Output the [X, Y] coordinate of the center of the cell containing the given text.  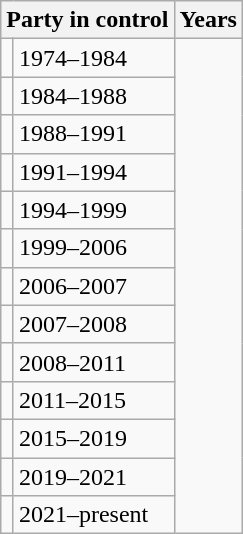
Party in control [88, 20]
2011–2015 [94, 400]
1999–2006 [94, 248]
Years [208, 20]
1991–1994 [94, 172]
1994–1999 [94, 210]
2015–2019 [94, 438]
2006–2007 [94, 286]
2007–2008 [94, 324]
1974–1984 [94, 58]
1984–1988 [94, 96]
2019–2021 [94, 477]
1988–1991 [94, 134]
2008–2011 [94, 362]
2021–present [94, 515]
